Determine the [X, Y] coordinate at the center of the cell enclosing the given text.  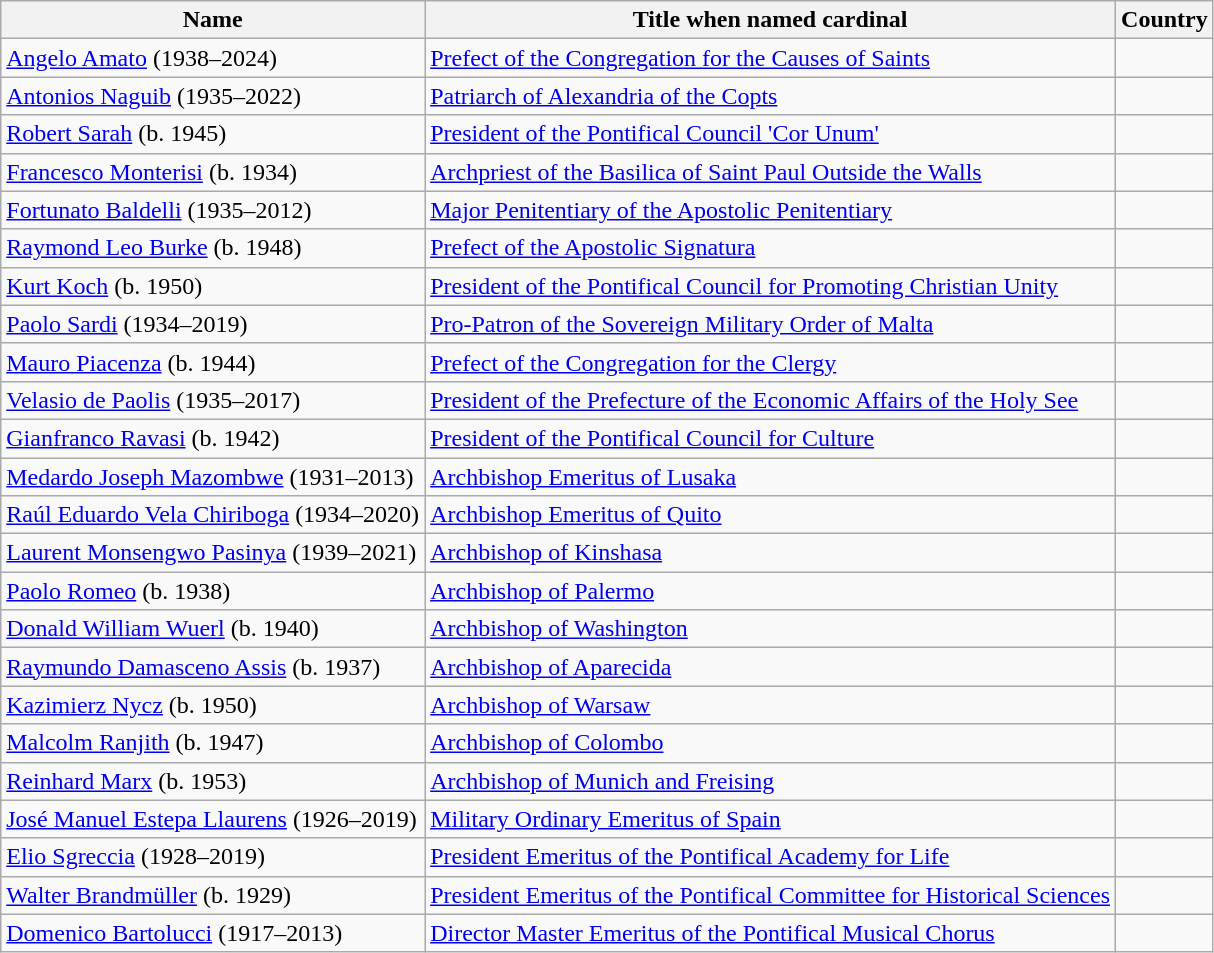
Military Ordinary Emeritus of Spain [770, 819]
Archbishop of Munich and Freising [770, 781]
Laurent Monsengwo Pasinya (1939–2021) [213, 553]
Francesco Monterisi (b. 1934) [213, 172]
Archbishop of Aparecida [770, 667]
Prefect of the Congregation for the Causes of Saints [770, 58]
Domenico Bartolucci (1917–2013) [213, 933]
Raúl Eduardo Vela Chiriboga (1934–2020) [213, 515]
Archbishop of Colombo [770, 743]
Archpriest of the Basilica of Saint Paul Outside the Walls [770, 172]
President of the Pontifical Council for Promoting Christian Unity [770, 286]
Raymond Leo Burke (b. 1948) [213, 248]
President of the Pontifical Council 'Cor Unum' [770, 134]
Fortunato Baldelli (1935–2012) [213, 210]
Kazimierz Nycz (b. 1950) [213, 705]
Elio Sgreccia (1928–2019) [213, 857]
Patriarch of Alexandria of the Copts [770, 96]
President of the Pontifical Council for Culture [770, 438]
Country [1165, 20]
Archbishop of Washington [770, 629]
Malcolm Ranjith (b. 1947) [213, 743]
Raymundo Damasceno Assis (b. 1937) [213, 667]
Kurt Koch (b. 1950) [213, 286]
Archbishop of Warsaw [770, 705]
Reinhard Marx (b. 1953) [213, 781]
President of the Prefecture of the Economic Affairs of the Holy See [770, 400]
Walter Brandmüller (b. 1929) [213, 895]
Director Master Emeritus of the Pontifical Musical Chorus [770, 933]
Gianfranco Ravasi (b. 1942) [213, 438]
Velasio de Paolis (1935–2017) [213, 400]
Archbishop Emeritus of Quito [770, 515]
Pro-Patron of the Sovereign Military Order of Malta [770, 324]
Antonios Naguib (1935–2022) [213, 96]
Donald William Wuerl (b. 1940) [213, 629]
Major Penitentiary of the Apostolic Penitentiary [770, 210]
Mauro Piacenza (b. 1944) [213, 362]
Medardo Joseph Mazombwe (1931–2013) [213, 477]
Paolo Sardi (1934–2019) [213, 324]
President Emeritus of the Pontifical Committee for Historical Sciences [770, 895]
Angelo Amato (1938–2024) [213, 58]
Archbishop Emeritus of Lusaka [770, 477]
Prefect of the Congregation for the Clergy [770, 362]
Title when named cardinal [770, 20]
Prefect of the Apostolic Signatura [770, 248]
President Emeritus of the Pontifical Academy for Life [770, 857]
Archbishop of Kinshasa [770, 553]
Robert Sarah (b. 1945) [213, 134]
José Manuel Estepa Llaurens (1926–2019) [213, 819]
Archbishop of Palermo [770, 591]
Paolo Romeo (b. 1938) [213, 591]
Name [213, 20]
